Output the [x, y] coordinate of the center of the cell containing the given text.  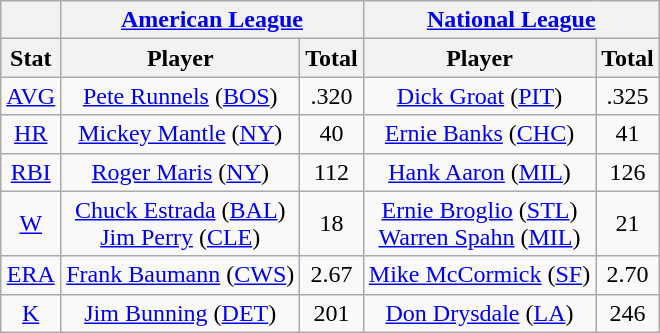
W [31, 224]
201 [332, 313]
40 [332, 134]
21 [628, 224]
112 [332, 172]
Roger Maris (NY) [180, 172]
Hank Aaron (MIL) [479, 172]
Pete Runnels (BOS) [180, 96]
Dick Groat (PIT) [479, 96]
.325 [628, 96]
Don Drysdale (LA) [479, 313]
.320 [332, 96]
Frank Baumann (CWS) [180, 275]
Ernie Broglio (STL)Warren Spahn (MIL) [479, 224]
2.70 [628, 275]
246 [628, 313]
National League [511, 20]
K [31, 313]
2.67 [332, 275]
41 [628, 134]
American League [212, 20]
Chuck Estrada (BAL)Jim Perry (CLE) [180, 224]
ERA [31, 275]
Jim Bunning (DET) [180, 313]
126 [628, 172]
Mike McCormick (SF) [479, 275]
AVG [31, 96]
HR [31, 134]
RBI [31, 172]
Ernie Banks (CHC) [479, 134]
Mickey Mantle (NY) [180, 134]
Stat [31, 58]
18 [332, 224]
